Return the (x, y) coordinate for the center point of the cell that contains the specified text.  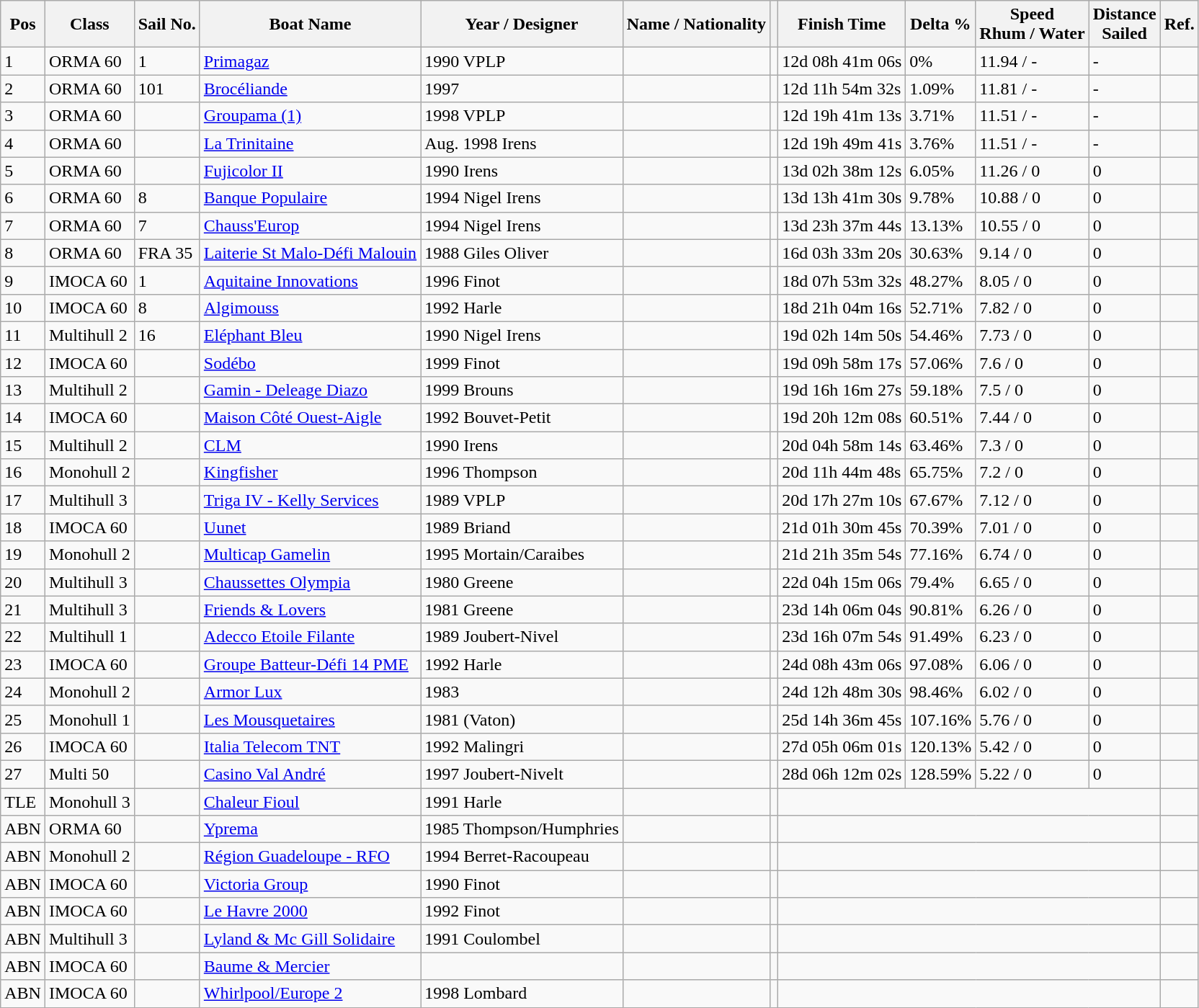
1996 Finot (522, 280)
Baume & Mercier (310, 966)
91.49% (941, 637)
15 (23, 445)
70.39% (941, 527)
13d 13h 41m 30s (842, 198)
Fujicolor II (310, 171)
12d 08h 41m 06s (842, 61)
77.16% (941, 555)
11.26 / 0 (1032, 171)
10.88 / 0 (1032, 198)
Adecco Etoile Filante (310, 637)
1999 Brouns (522, 391)
16d 03h 33m 20s (842, 253)
6.23 / 0 (1032, 637)
1997 (522, 89)
13.13% (941, 226)
La Trinitaine (310, 143)
1992 Finot (522, 911)
128.59% (941, 774)
24d 12h 48m 30s (842, 692)
25d 14h 36m 45s (842, 719)
Groupama (1) (310, 116)
Les Mousquetaires (310, 719)
5 (23, 171)
5.42 / 0 (1032, 746)
1.09% (941, 89)
107.16% (941, 719)
6.74 / 0 (1032, 555)
24d 08h 43m 06s (842, 664)
Yprema (310, 829)
28d 06h 12m 02s (842, 774)
63.46% (941, 445)
Chaussettes Olympia (310, 582)
1990 VPLP (522, 61)
1985 Thompson/Humphries (522, 829)
1981 (Vaton) (522, 719)
52.71% (941, 308)
5.76 / 0 (1032, 719)
13d 23h 37m 44s (842, 226)
Région Guadeloupe - RFO (310, 857)
FRA 35 (167, 253)
21d 21h 35m 54s (842, 555)
8.05 / 0 (1032, 280)
23d 16h 07m 54s (842, 637)
Victoria Group (310, 884)
Banque Populaire (310, 198)
54.46% (941, 335)
6.02 / 0 (1032, 692)
1983 (522, 692)
12 (23, 362)
101 (167, 89)
Sail No. (167, 24)
59.18% (941, 391)
26 (23, 746)
Ref. (1179, 24)
TLE (23, 802)
19d 20h 12m 08s (842, 418)
19d 09h 58m 17s (842, 362)
Italia Telecom TNT (310, 746)
7.2 / 0 (1032, 473)
20d 04h 58m 14s (842, 445)
Casino Val André (310, 774)
Aug. 1998 Irens (522, 143)
Triga IV - Kelly Services (310, 500)
7.44 / 0 (1032, 418)
14 (23, 418)
6.06 / 0 (1032, 664)
Boat Name (310, 24)
Lyland & Mc Gill Solidaire (310, 939)
Friends & Lovers (310, 610)
19d 02h 14m 50s (842, 335)
1989 VPLP (522, 500)
79.4% (941, 582)
17 (23, 500)
7.73 / 0 (1032, 335)
1998 VPLP (522, 116)
Multihull 1 (89, 637)
6.65 / 0 (1032, 582)
Kingfisher (310, 473)
Gamin - Deleage Diazo (310, 391)
Chauss'Europ (310, 226)
Whirlpool/Europe 2 (310, 994)
9 (23, 280)
1992 Bouvet-Petit (522, 418)
9.78% (941, 198)
Multi 50 (89, 774)
57.06% (941, 362)
27d 05h 06m 01s (842, 746)
1989 Joubert-Nivel (522, 637)
1999 Finot (522, 362)
18d 07h 53m 32s (842, 280)
1990 Finot (522, 884)
Le Havre 2000 (310, 911)
1988 Giles Oliver (522, 253)
25 (23, 719)
Laiterie St Malo-Défi Malouin (310, 253)
11.94 / - (1032, 61)
5.22 / 0 (1032, 774)
Chaleur Fioul (310, 802)
4 (23, 143)
Monohull 1 (89, 719)
Speed Rhum / Water (1032, 24)
90.81% (941, 610)
13 (23, 391)
2 (23, 89)
7.01 / 0 (1032, 527)
Groupe Batteur-Défi 14 PME (310, 664)
9.14 / 0 (1032, 253)
11 (23, 335)
Delta % (941, 24)
Brocéliande (310, 89)
1994 Berret-Racoupeau (522, 857)
1995 Mortain/Caraibes (522, 555)
6 (23, 198)
1996 Thompson (522, 473)
Primagaz (310, 61)
Year / Designer (522, 24)
Class (89, 24)
1981 Greene (522, 610)
Multicap Gamelin (310, 555)
23 (23, 664)
12d 19h 49m 41s (842, 143)
1997 Joubert-Nivelt (522, 774)
Algimouss (310, 308)
22d 04h 15m 06s (842, 582)
120.13% (941, 746)
27 (23, 774)
97.08% (941, 664)
7.5 / 0 (1032, 391)
1991 Harle (522, 802)
Aquitaine Innovations (310, 280)
20d 17h 27m 10s (842, 500)
10.55 / 0 (1032, 226)
3.76% (941, 143)
Maison Côté Ouest-Aigle (310, 418)
CLM (310, 445)
0% (941, 61)
1989 Briand (522, 527)
67.67% (941, 500)
19d 16h 16m 27s (842, 391)
12d 19h 41m 13s (842, 116)
13d 02h 38m 12s (842, 171)
1990 Nigel Irens (522, 335)
1991 Coulombel (522, 939)
Pos (23, 24)
Name / Nationality (696, 24)
1998 Lombard (522, 994)
6.05% (941, 171)
10 (23, 308)
11.81 / - (1032, 89)
19 (23, 555)
21d 01h 30m 45s (842, 527)
18d 21h 04m 16s (842, 308)
1992 Malingri (522, 746)
12d 11h 54m 32s (842, 89)
Eléphant Bleu (310, 335)
3.71% (941, 116)
24 (23, 692)
18 (23, 527)
60.51% (941, 418)
23d 14h 06m 04s (842, 610)
Finish Time (842, 24)
3 (23, 116)
7.6 / 0 (1032, 362)
65.75% (941, 473)
7.82 / 0 (1032, 308)
6.26 / 0 (1032, 610)
20d 11h 44m 48s (842, 473)
48.27% (941, 280)
21 (23, 610)
22 (23, 637)
Monohull 3 (89, 802)
Uunet (310, 527)
20 (23, 582)
1980 Greene (522, 582)
Distance Sailed (1124, 24)
98.46% (941, 692)
Armor Lux (310, 692)
30.63% (941, 253)
7.3 / 0 (1032, 445)
7.12 / 0 (1032, 500)
Sodébo (310, 362)
